Locate the cell with the specified text and output its (X, Y) center coordinate. 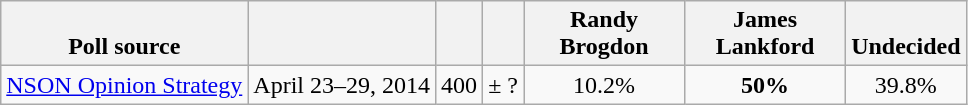
RandyBrogdon (604, 34)
Undecided (906, 34)
NSON Opinion Strategy (124, 85)
April 23–29, 2014 (342, 85)
39.8% (906, 85)
JamesLankford (766, 34)
400 (460, 85)
Poll source (124, 34)
50% (766, 85)
10.2% (604, 85)
± ? (504, 85)
